Determine the (x, y) coordinate at the center of the cell enclosing the given text.  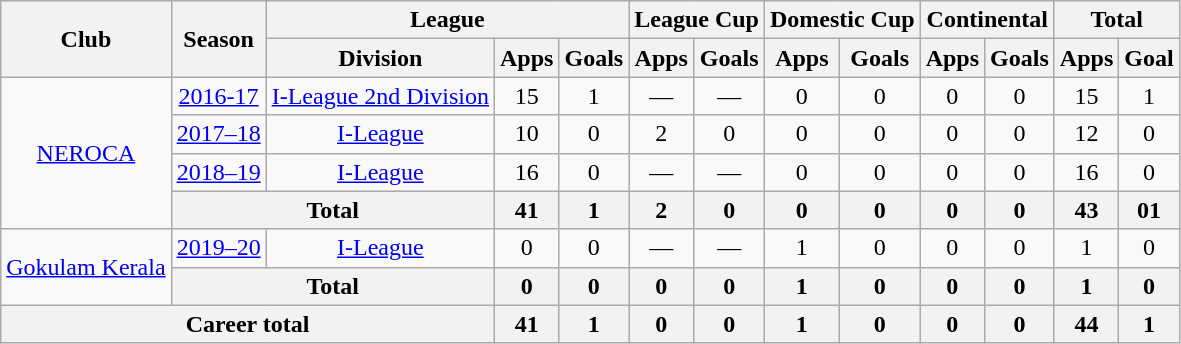
2017–18 (218, 134)
01 (1149, 210)
Domestic Cup (842, 20)
Career total (248, 324)
2019–20 (218, 248)
12 (1086, 134)
League Cup (697, 20)
Division (380, 58)
Gokulam Kerala (86, 267)
10 (527, 134)
Continental (987, 20)
Club (86, 39)
Season (218, 39)
Goal (1149, 58)
NEROCA (86, 153)
43 (1086, 210)
I-League 2nd Division (380, 96)
2016-17 (218, 96)
2018–19 (218, 172)
League (448, 20)
44 (1086, 324)
